Locate the cell with the specified text and output its [x, y] center coordinate. 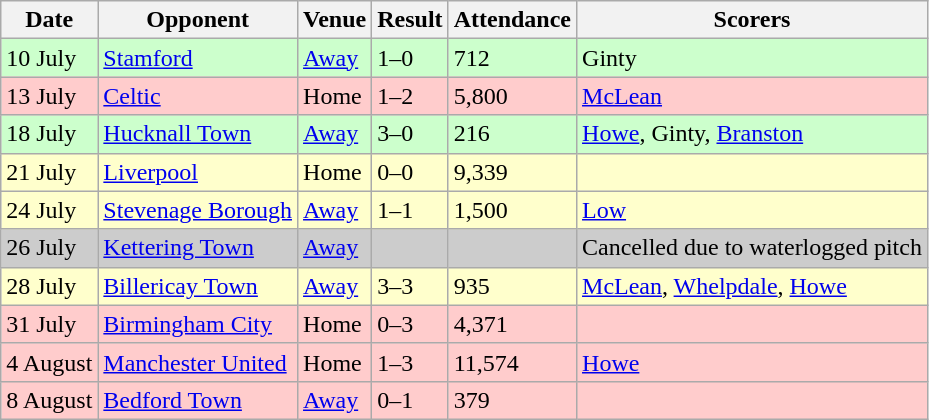
0–0 [410, 172]
9,339 [512, 172]
26 July [50, 248]
Celtic [198, 96]
1–2 [410, 96]
McLean, Whelpdale, Howe [752, 286]
5,800 [512, 96]
1–1 [410, 210]
379 [512, 400]
8 August [50, 400]
Scorers [752, 20]
Date [50, 20]
Howe, Ginty, Branston [752, 134]
Low [752, 210]
Stamford [198, 58]
Cancelled due to waterlogged pitch [752, 248]
216 [512, 134]
Birmingham City [198, 324]
13 July [50, 96]
Attendance [512, 20]
0–3 [410, 324]
4,371 [512, 324]
21 July [50, 172]
Stevenage Borough [198, 210]
Bedford Town [198, 400]
Billericay Town [198, 286]
Manchester United [198, 362]
Opponent [198, 20]
Ginty [752, 58]
24 July [50, 210]
11,574 [512, 362]
28 July [50, 286]
1,500 [512, 210]
Result [410, 20]
0–1 [410, 400]
4 August [50, 362]
Venue [335, 20]
18 July [50, 134]
1–3 [410, 362]
Howe [752, 362]
3–0 [410, 134]
712 [512, 58]
Liverpool [198, 172]
10 July [50, 58]
935 [512, 286]
McLean [752, 96]
31 July [50, 324]
3–3 [410, 286]
1–0 [410, 58]
Hucknall Town [198, 134]
Kettering Town [198, 248]
